Return the (x, y) coordinate for the center point of the cell that contains the specified text.  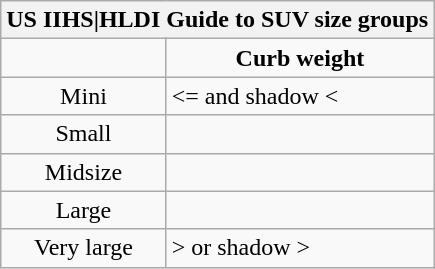
US IIHS|HLDI Guide to SUV size groups (218, 20)
> or shadow > (300, 248)
Curb weight (300, 58)
<= and shadow < (300, 96)
Mini (84, 96)
Large (84, 210)
Very large (84, 248)
Small (84, 134)
Midsize (84, 172)
